Return the (X, Y) coordinate for the center point of the cell that contains the specified text.  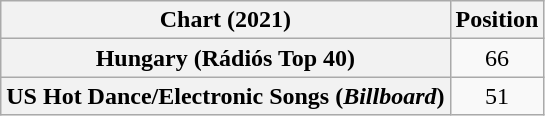
51 (497, 96)
Position (497, 20)
US Hot Dance/Electronic Songs (Billboard) (226, 96)
Hungary (Rádiós Top 40) (226, 58)
66 (497, 58)
Chart (2021) (226, 20)
